Search for the cell housing the specified text and yield its [x, y] center coordinate. 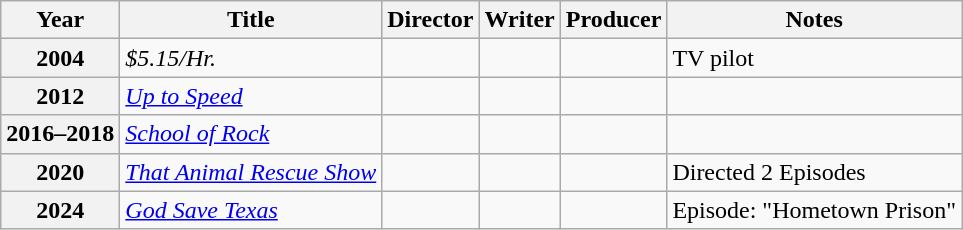
Year [60, 20]
2020 [60, 172]
Title [251, 20]
School of Rock [251, 134]
2024 [60, 210]
Up to Speed [251, 96]
$5.15/Hr. [251, 58]
TV pilot [814, 58]
Writer [520, 20]
2012 [60, 96]
2004 [60, 58]
Producer [614, 20]
Episode: "Hometown Prison" [814, 210]
Director [430, 20]
2016–2018 [60, 134]
Notes [814, 20]
Directed 2 Episodes [814, 172]
That Animal Rescue Show [251, 172]
God Save Texas [251, 210]
